Search for the cell housing the specified text and yield its (X, Y) center coordinate. 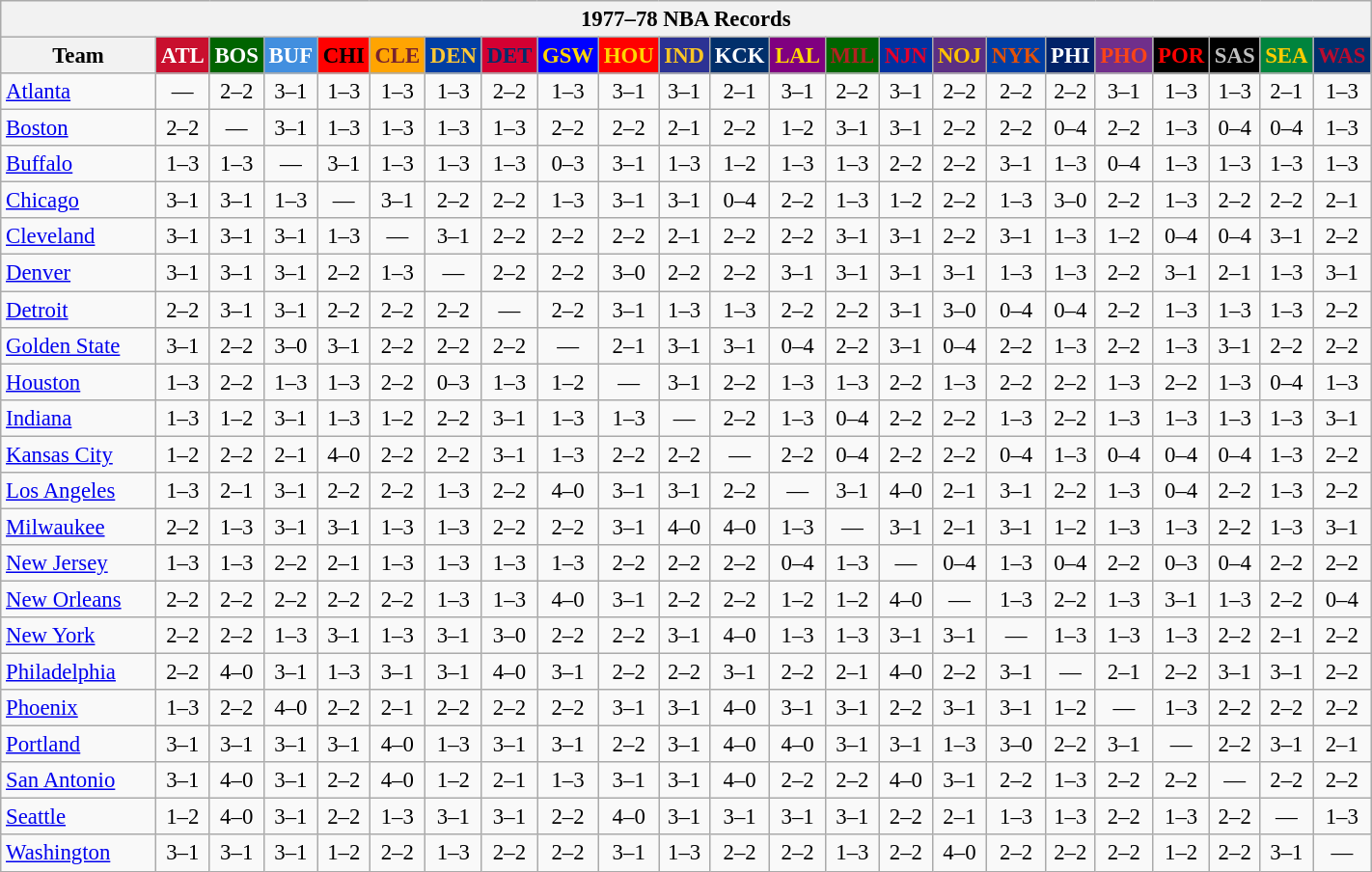
Milwaukee (79, 527)
PHI (1071, 56)
Buffalo (79, 164)
Denver (79, 273)
1977–78 NBA Records (686, 19)
New Jersey (79, 563)
Washington (79, 854)
GSW (568, 56)
KCK (739, 56)
Philadelphia (79, 672)
Cleveland (79, 236)
Houston (79, 382)
CHI (343, 56)
SEA (1287, 56)
DEN (453, 56)
CLE (398, 56)
Seattle (79, 817)
BOS (236, 56)
San Antonio (79, 780)
WAS (1342, 56)
DET (509, 56)
New Orleans (79, 599)
PHO (1124, 56)
MIL (852, 56)
SAS (1234, 56)
New York (79, 636)
Kansas City (79, 454)
HOU (629, 56)
Phoenix (79, 708)
POR (1181, 56)
Boston (79, 128)
NOJ (959, 56)
Portland (79, 745)
Detroit (79, 310)
LAL (797, 56)
IND (684, 56)
Golden State (79, 345)
BUF (290, 56)
ATL (182, 56)
NJN (905, 56)
Indiana (79, 418)
Atlanta (79, 92)
Team (79, 56)
Chicago (79, 201)
NYK (1017, 56)
Los Angeles (79, 491)
